Output the [X, Y] coordinate of the center of the cell containing the given text.  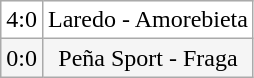
0:0 [22, 58]
Peña Sport - Fraga [148, 58]
Laredo - Amorebieta [148, 20]
4:0 [22, 20]
